Detect which cell encompasses the target text, then output its [X, Y] center coordinate. 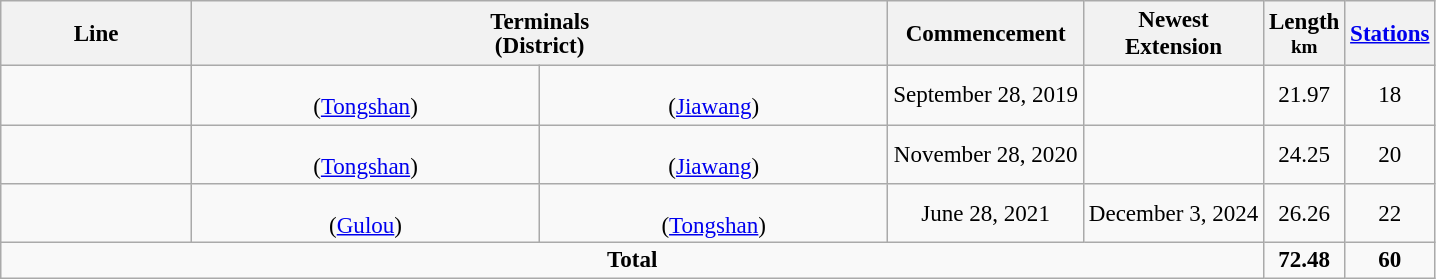
72.48 [1304, 260]
(Gulou) [365, 214]
Stations [1390, 34]
18 [1390, 96]
June 28, 2021 [986, 214]
Commencement [986, 34]
September 28, 2019 [986, 96]
60 [1390, 260]
20 [1390, 154]
November 28, 2020 [986, 154]
NewestExtension [1173, 34]
24.25 [1304, 154]
December 3, 2024 [1173, 214]
Line [96, 34]
26.26 [1304, 214]
Lengthkm [1304, 34]
Terminals(District) [539, 34]
21.97 [1304, 96]
Total [632, 260]
22 [1390, 214]
